Identify which cell holds the provided text, then report its [x, y] central coordinate. 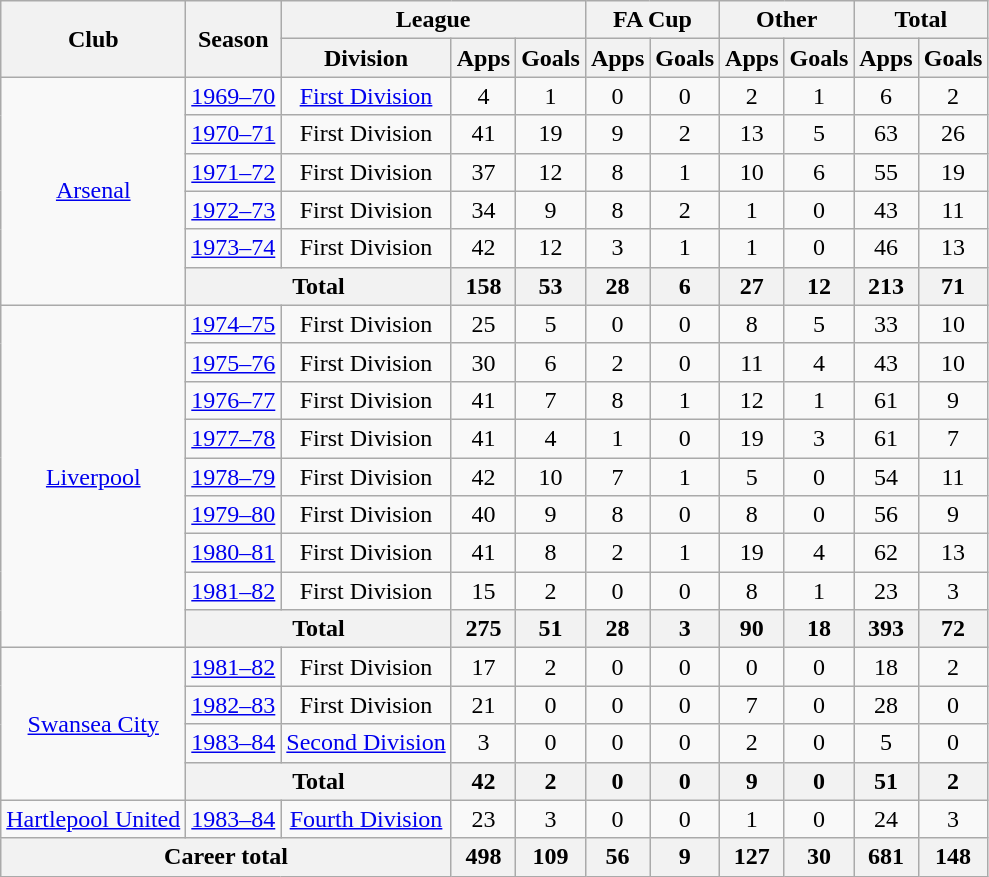
275 [483, 629]
Career total [226, 857]
1979–80 [234, 515]
46 [886, 248]
1982–83 [234, 705]
1969–70 [234, 96]
1973–74 [234, 248]
Second Division [366, 743]
Fourth Division [366, 819]
33 [886, 324]
1980–81 [234, 553]
Liverpool [94, 476]
109 [551, 857]
1977–78 [234, 438]
393 [886, 629]
Season [234, 39]
Other [787, 20]
148 [953, 857]
498 [483, 857]
25 [483, 324]
681 [886, 857]
27 [752, 286]
24 [886, 819]
71 [953, 286]
1974–75 [234, 324]
26 [953, 134]
54 [886, 477]
1972–73 [234, 210]
72 [953, 629]
1978–79 [234, 477]
1975–76 [234, 362]
63 [886, 134]
53 [551, 286]
213 [886, 286]
40 [483, 515]
Division [366, 58]
62 [886, 553]
1970–71 [234, 134]
Club [94, 39]
League [434, 20]
15 [483, 591]
21 [483, 705]
17 [483, 667]
158 [483, 286]
37 [483, 172]
1971–72 [234, 172]
55 [886, 172]
Arsenal [94, 191]
FA Cup [652, 20]
Swansea City [94, 724]
90 [752, 629]
1976–77 [234, 400]
Hartlepool United [94, 819]
34 [483, 210]
127 [752, 857]
